Capture the cell that displays the provided text and extract its (x, y) central coordinate. 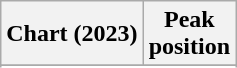
Peakposition (189, 34)
Chart (2023) (72, 34)
